Detect which cell encompasses the target text, then output its [x, y] center coordinate. 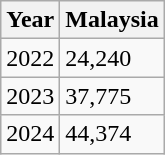
37,775 [112, 96]
44,374 [112, 134]
2024 [30, 134]
Malaysia [112, 20]
Year [30, 20]
2022 [30, 58]
24,240 [112, 58]
2023 [30, 96]
